Provide the [x, y] coordinate of the cell's center where the given text is located.  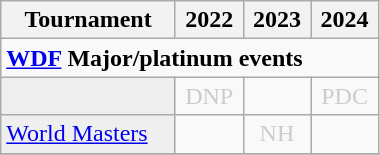
NH [277, 134]
2024 [345, 20]
World Masters [88, 134]
2023 [277, 20]
Tournament [88, 20]
2022 [209, 20]
DNP [209, 96]
WDF Major/platinum events [190, 58]
PDC [345, 96]
